Pinpoint the cell where the given text exists, returning its [X, Y] midpoint coordinate. 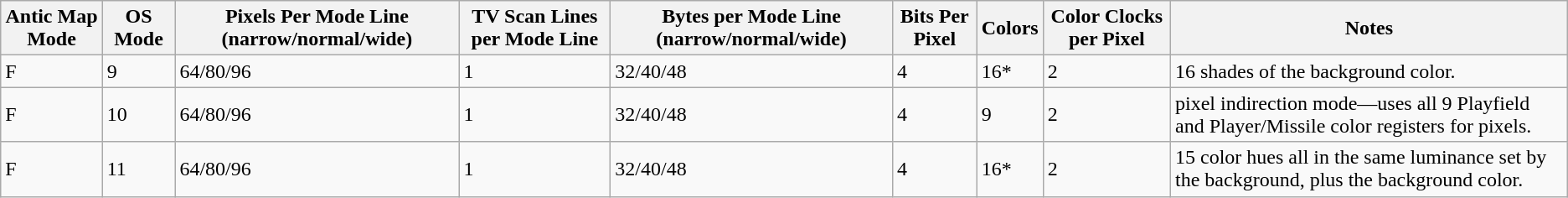
Antic Map Mode [52, 29]
OS Mode [139, 29]
16 shades of the background color. [1369, 71]
15 color hues all in the same luminance set by the background, plus the background color. [1369, 169]
Pixels Per Mode Line (narrow/normal/wide) [317, 29]
Bits Per Pixel [935, 29]
11 [139, 169]
Bytes per Mode Line (narrow/normal/wide) [752, 29]
10 [139, 114]
Colors [1010, 29]
Color Clocks per Pixel [1106, 29]
pixel indirection mode—uses all 9 Playfield and Player/Missile color registers for pixels. [1369, 114]
Notes [1369, 29]
TV Scan Lines per Mode Line [534, 29]
